Return the [X, Y] coordinate for the center point of the cell that contains the specified text.  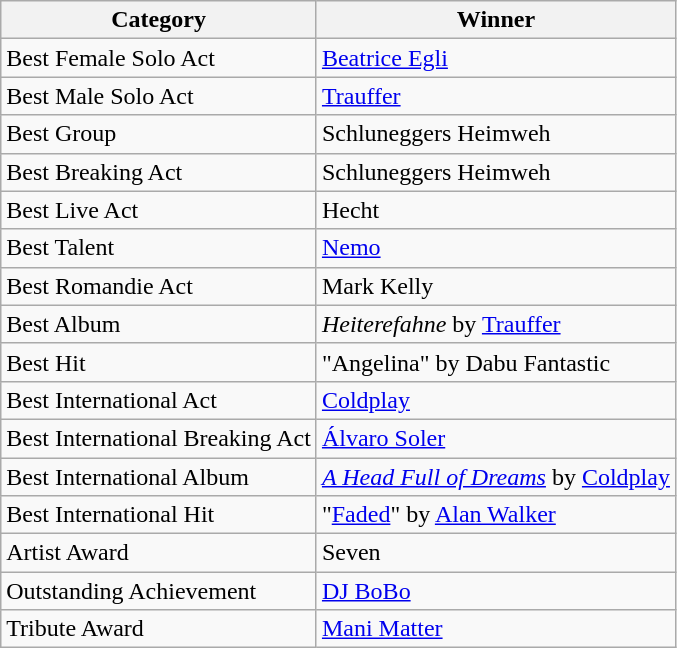
Tribute Award [159, 629]
Best Male Solo Act [159, 96]
Coldplay [496, 400]
"Faded" by Alan Walker [496, 515]
Best International Hit [159, 515]
Álvaro Soler [496, 438]
Best Live Act [159, 210]
Mani Matter [496, 629]
Best Romandie Act [159, 286]
A Head Full of Dreams by Coldplay [496, 477]
Mark Kelly [496, 286]
Best Breaking Act [159, 172]
Winner [496, 20]
Heiterefahne by Trauffer [496, 324]
Hecht [496, 210]
Nemo [496, 248]
Best Group [159, 134]
Trauffer [496, 96]
Beatrice Egli [496, 58]
Category [159, 20]
Best Talent [159, 248]
Outstanding Achievement [159, 591]
Artist Award [159, 553]
Best International Album [159, 477]
Best Hit [159, 362]
DJ BoBo [496, 591]
Seven [496, 553]
Best International Breaking Act [159, 438]
Best Female Solo Act [159, 58]
Best International Act [159, 400]
Best Album [159, 324]
"Angelina" by Dabu Fantastic [496, 362]
